Output the [x, y] coordinate of the center of the cell containing the given text.  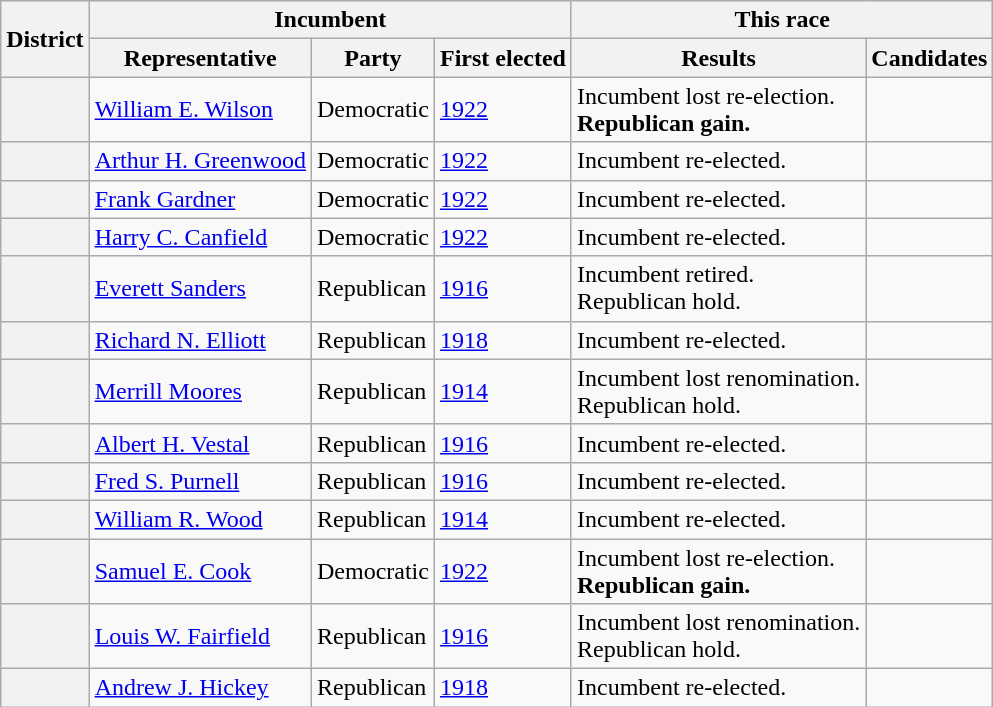
Albert H. Vestal [200, 443]
Richard N. Elliott [200, 340]
District [45, 39]
William R. Wood [200, 519]
Samuel E. Cook [200, 570]
Incumbent retired.Republican hold. [718, 288]
Results [718, 58]
Incumbent [330, 20]
Candidates [930, 58]
First elected [502, 58]
Fred S. Purnell [200, 481]
Party [372, 58]
Arthur H. Greenwood [200, 161]
Frank Gardner [200, 199]
Harry C. Canfield [200, 237]
Merrill Moores [200, 392]
Everett Sanders [200, 288]
William E. Wilson [200, 110]
Louis W. Fairfield [200, 636]
This race [782, 20]
Representative [200, 58]
Andrew J. Hickey [200, 688]
